Identify which cell holds the provided text, then report its (X, Y) central coordinate. 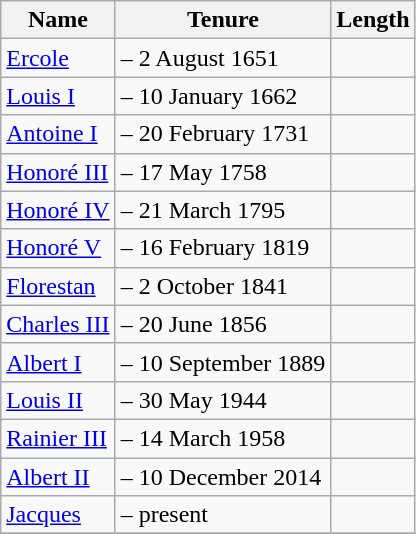
– 14 March 1958 (223, 438)
– 21 March 1795 (223, 210)
– 30 May 1944 (223, 400)
Length (373, 20)
Albert II (58, 477)
Rainier III (58, 438)
Ercole (58, 58)
Jacques (58, 515)
– 20 June 1856 (223, 324)
– present (223, 515)
– 2 August 1651 (223, 58)
Honoré III (58, 172)
Florestan (58, 286)
– 10 September 1889 (223, 362)
Albert I (58, 362)
Louis II (58, 400)
Antoine I (58, 134)
Honoré IV (58, 210)
Tenure (223, 20)
– 10 January 1662 (223, 96)
Charles III (58, 324)
Name (58, 20)
– 16 February 1819 (223, 248)
Louis I (58, 96)
– 10 December 2014 (223, 477)
– 2 October 1841 (223, 286)
– 20 February 1731 (223, 134)
– 17 May 1758 (223, 172)
Honoré V (58, 248)
